Return [X, Y] of the center of cell containing provided text 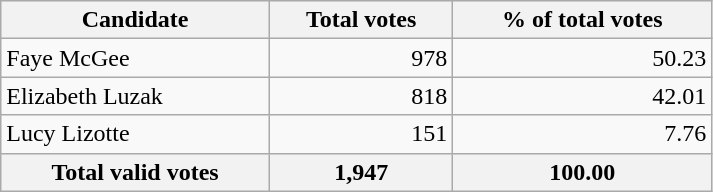
Elizabeth Luzak [136, 96]
42.01 [582, 96]
Lucy Lizotte [136, 134]
50.23 [582, 58]
100.00 [582, 172]
151 [360, 134]
Candidate [136, 20]
Total votes [360, 20]
1,947 [360, 172]
7.76 [582, 134]
978 [360, 58]
818 [360, 96]
Total valid votes [136, 172]
Faye McGee [136, 58]
% of total votes [582, 20]
